From the cell containing the given text, extract its center point as (X, Y) coordinate. 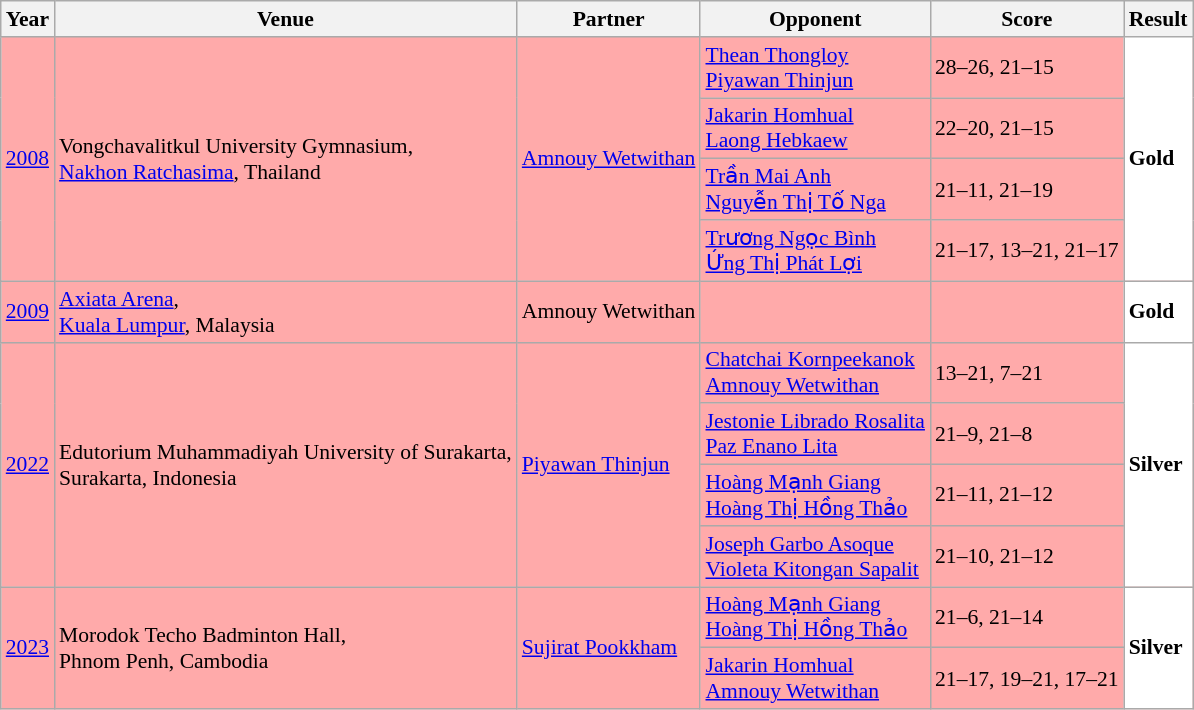
Opponent (815, 19)
Joseph Garbo Asoque Violeta Kitongan Sapalit (815, 556)
Edutorium Muhammadiyah University of Surakarta,Surakarta, Indonesia (286, 464)
Venue (286, 19)
2009 (28, 312)
Jestonie Librado Rosalita Paz Enano Lita (815, 434)
21–9, 21–8 (1027, 434)
21–17, 19–21, 17–21 (1027, 678)
Sujirat Pookkham (609, 648)
Score (1027, 19)
2023 (28, 648)
22–20, 21–15 (1027, 128)
Result (1158, 19)
Partner (609, 19)
21–11, 21–19 (1027, 190)
28–26, 21–15 (1027, 68)
Piyawan Thinjun (609, 464)
21–17, 13–21, 21–17 (1027, 250)
Morodok Techo Badminton Hall,Phnom Penh, Cambodia (286, 648)
Jakarin Homhual Laong Hebkaew (815, 128)
2022 (28, 464)
Vongchavalitkul University Gymnasium,Nakhon Ratchasima, Thailand (286, 159)
Thean Thongloy Piyawan Thinjun (815, 68)
2008 (28, 159)
Chatchai Kornpeekanok Amnouy Wetwithan (815, 372)
21–11, 21–12 (1027, 496)
Trương Ngọc Bình Ứng Thị Phát Lợi (815, 250)
13–21, 7–21 (1027, 372)
21–6, 21–14 (1027, 618)
Jakarin Homhual Amnouy Wetwithan (815, 678)
Trần Mai Anh Nguyễn Thị Tố Nga (815, 190)
21–10, 21–12 (1027, 556)
Axiata Arena,Kuala Lumpur, Malaysia (286, 312)
Year (28, 19)
